Return the [x, y] coordinate for the center point of the cell that contains the specified text.  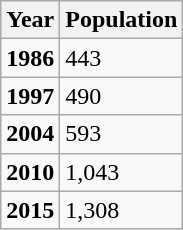
593 [122, 134]
1997 [30, 96]
1,043 [122, 172]
2015 [30, 210]
Year [30, 20]
1986 [30, 58]
2004 [30, 134]
1,308 [122, 210]
443 [122, 58]
490 [122, 96]
Population [122, 20]
2010 [30, 172]
